Search for the cell housing the specified text and yield its [x, y] center coordinate. 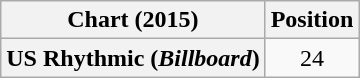
US Rhythmic (Billboard) [133, 58]
Chart (2015) [133, 20]
Position [312, 20]
24 [312, 58]
